Determine the (X, Y) coordinate at the center of the cell enclosing the given text.  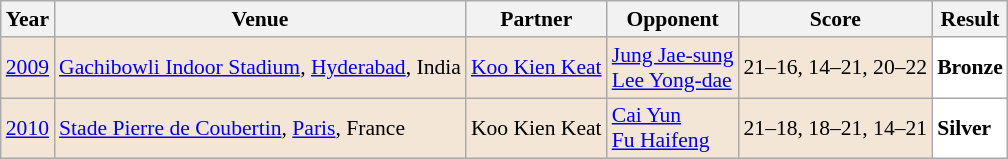
Score (836, 19)
Bronze (970, 68)
Jung Jae-sung Lee Yong-dae (673, 68)
Cai Yun Fu Haifeng (673, 128)
2009 (28, 68)
Gachibowli Indoor Stadium, Hyderabad, India (260, 68)
Stade Pierre de Coubertin, Paris, France (260, 128)
Year (28, 19)
Partner (536, 19)
Result (970, 19)
21–16, 14–21, 20–22 (836, 68)
2010 (28, 128)
Venue (260, 19)
Opponent (673, 19)
21–18, 18–21, 14–21 (836, 128)
Silver (970, 128)
